Capture the cell that displays the provided text and extract its [x, y] central coordinate. 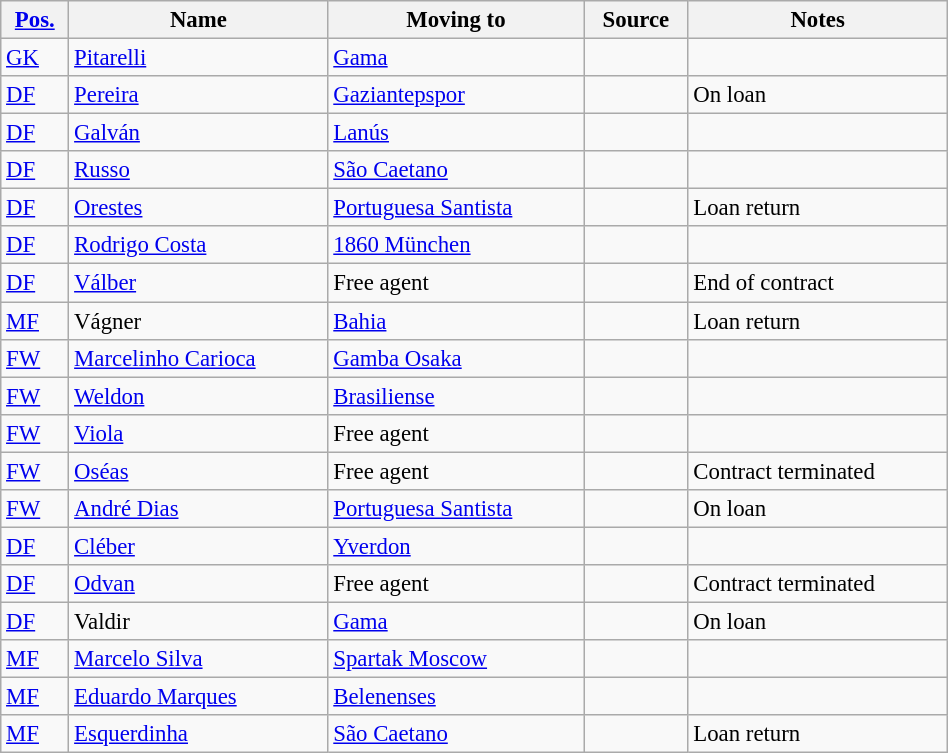
1860 München [456, 245]
Weldon [198, 396]
Name [198, 20]
Russo [198, 170]
Moving to [456, 20]
Galván [198, 133]
André Dias [198, 509]
Válber [198, 283]
Pereira [198, 95]
End of contract [818, 283]
GK [35, 58]
Gamba Osaka [456, 358]
Belenenses [456, 697]
Brasiliense [456, 396]
Notes [818, 20]
Oséas [198, 471]
Spartak Moscow [456, 659]
Marcelinho Carioca [198, 358]
Pos. [35, 20]
Eduardo Marques [198, 697]
Yverdon [456, 546]
Lanús [456, 133]
Bahia [456, 321]
Cléber [198, 546]
Gaziantepspor [456, 95]
Odvan [198, 584]
Pitarelli [198, 58]
Marcelo Silva [198, 659]
Viola [198, 433]
Rodrigo Costa [198, 245]
Orestes [198, 208]
Source [636, 20]
Valdir [198, 621]
Vágner [198, 321]
Esquerdinha [198, 734]
